Detect which cell encompasses the target text, then output its (X, Y) center coordinate. 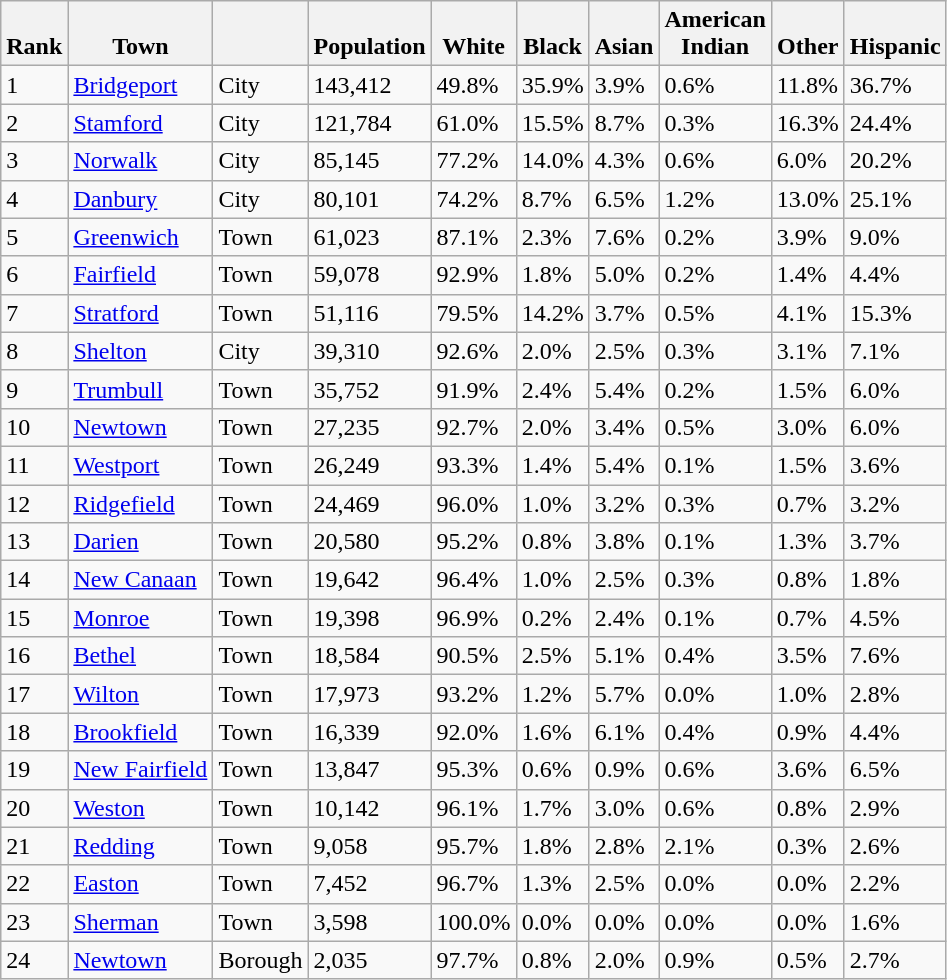
96.9% (474, 618)
20.2% (895, 161)
16.3% (808, 123)
85,145 (370, 161)
95.3% (474, 770)
21 (34, 846)
2.6% (895, 846)
Greenwich (140, 237)
13 (34, 542)
36.7% (895, 85)
Ridgefield (140, 503)
96.4% (474, 580)
7,452 (370, 884)
New Fairfield (140, 770)
92.9% (474, 275)
2.7% (895, 960)
7.1% (895, 351)
3.1% (808, 351)
Sherman (140, 922)
8 (34, 351)
17 (34, 694)
90.5% (474, 656)
Population (370, 34)
Weston (140, 808)
10,142 (370, 808)
5.0% (624, 275)
1 (34, 85)
49.8% (474, 85)
96.7% (474, 884)
97.7% (474, 960)
16,339 (370, 732)
51,116 (370, 313)
23 (34, 922)
14 (34, 580)
2.2% (895, 884)
2,035 (370, 960)
Other (808, 34)
9 (34, 389)
18 (34, 732)
11.8% (808, 85)
AmericanIndian (715, 34)
New Canaan (140, 580)
93.2% (474, 694)
Black (552, 34)
White (474, 34)
18,584 (370, 656)
10 (34, 427)
19,398 (370, 618)
Brookfield (140, 732)
87.1% (474, 237)
20,580 (370, 542)
12 (34, 503)
Easton (140, 884)
Borough (260, 960)
35,752 (370, 389)
100.0% (474, 922)
92.7% (474, 427)
Wilton (140, 694)
Stratford (140, 313)
93.3% (474, 465)
Asian (624, 34)
4.5% (895, 618)
Bethel (140, 656)
6.1% (624, 732)
143,412 (370, 85)
9.0% (895, 237)
15 (34, 618)
3,598 (370, 922)
2 (34, 123)
19 (34, 770)
61.0% (474, 123)
24.4% (895, 123)
6 (34, 275)
24,469 (370, 503)
14.0% (552, 161)
3.5% (808, 656)
4.3% (624, 161)
3.8% (624, 542)
2.9% (895, 808)
96.0% (474, 503)
19,642 (370, 580)
Monroe (140, 618)
80,101 (370, 199)
121,784 (370, 123)
Fairfield (140, 275)
Shelton (140, 351)
25.1% (895, 199)
2.3% (552, 237)
95.7% (474, 846)
35.9% (552, 85)
39,310 (370, 351)
22 (34, 884)
4.1% (808, 313)
5.7% (624, 694)
74.2% (474, 199)
14.2% (552, 313)
59,078 (370, 275)
91.9% (474, 389)
Hispanic (895, 34)
26,249 (370, 465)
96.1% (474, 808)
16 (34, 656)
7 (34, 313)
Norwalk (140, 161)
20 (34, 808)
Bridgeport (140, 85)
27,235 (370, 427)
61,023 (370, 237)
17,973 (370, 694)
1.7% (552, 808)
15.3% (895, 313)
3 (34, 161)
24 (34, 960)
Trumbull (140, 389)
5 (34, 237)
Stamford (140, 123)
77.2% (474, 161)
9,058 (370, 846)
Darien (140, 542)
92.6% (474, 351)
Rank (34, 34)
3.4% (624, 427)
4 (34, 199)
Redding (140, 846)
15.5% (552, 123)
92.0% (474, 732)
5.1% (624, 656)
13,847 (370, 770)
11 (34, 465)
95.2% (474, 542)
13.0% (808, 199)
Westport (140, 465)
79.5% (474, 313)
2.1% (715, 846)
Danbury (140, 199)
